Detect which cell encompasses the target text, then output its [X, Y] center coordinate. 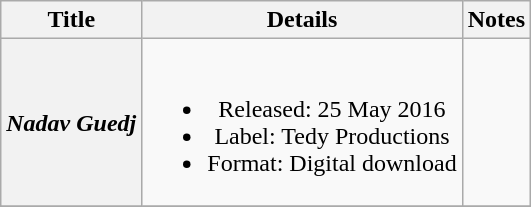
Nadav Guedj [72, 122]
Details [302, 20]
Notes [496, 20]
Title [72, 20]
Released: 25 May 2016Label: Tedy ProductionsFormat: Digital download [302, 122]
